Pinpoint the cell where the given text exists, returning its (x, y) midpoint coordinate. 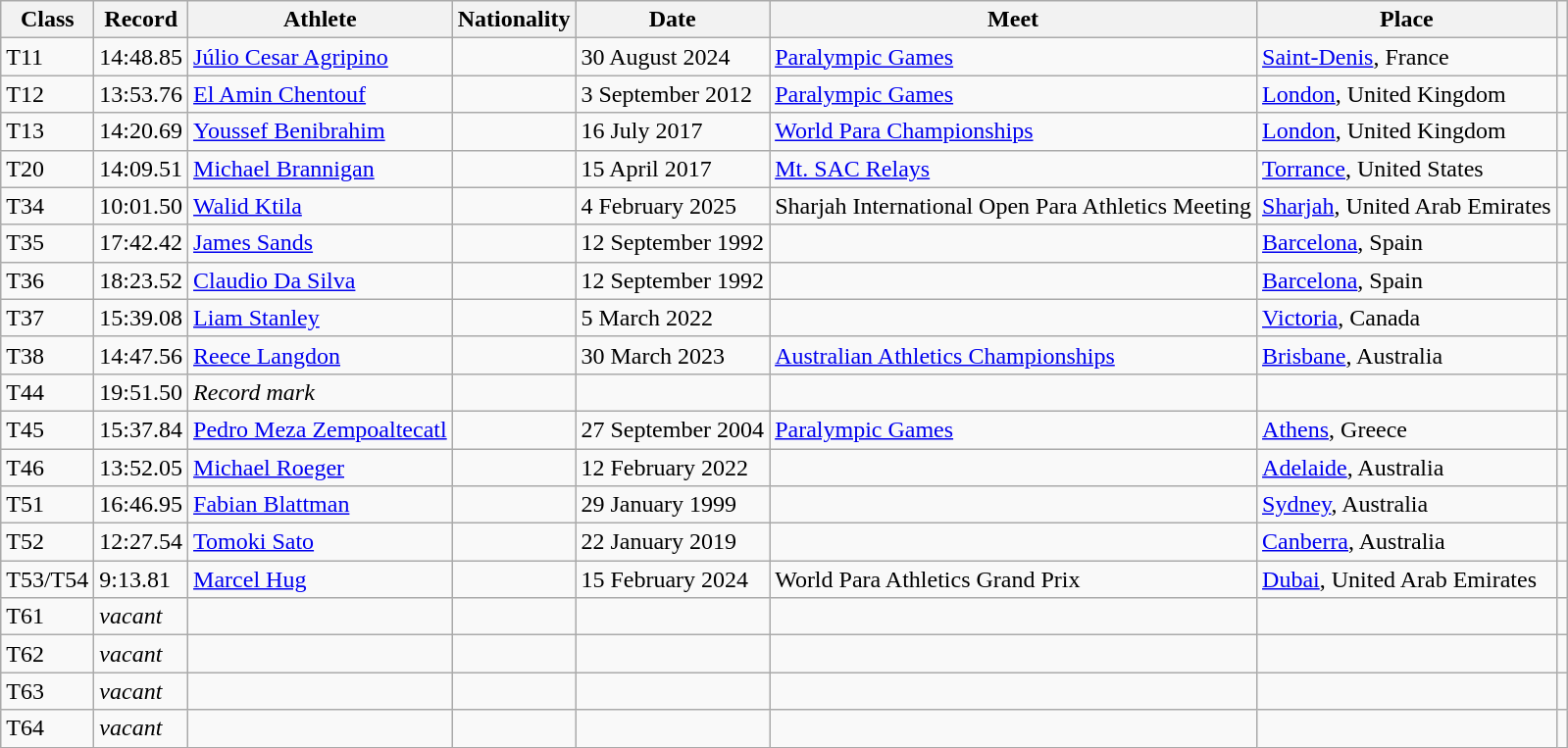
Date (673, 20)
16 July 2017 (673, 131)
T20 (47, 169)
14:47.56 (141, 355)
Record mark (321, 392)
T11 (47, 57)
T53/T54 (47, 579)
Adelaide, Australia (1407, 468)
Victoria, Canada (1407, 318)
13:52.05 (141, 468)
El Amin Chentouf (321, 94)
Class (47, 20)
Pedro Meza Zempoaltecatl (321, 429)
T52 (47, 542)
Fabian Blattman (321, 505)
Sydney, Australia (1407, 505)
19:51.50 (141, 392)
3 September 2012 (673, 94)
Reece Langdon (321, 355)
Marcel Hug (321, 579)
James Sands (321, 243)
Record (141, 20)
15 April 2017 (673, 169)
Canberra, Australia (1407, 542)
Júlio Cesar Agripino (321, 57)
Dubai, United Arab Emirates (1407, 579)
World Para Athletics Grand Prix (1014, 579)
Mt. SAC Relays (1014, 169)
Liam Stanley (321, 318)
27 September 2004 (673, 429)
T64 (47, 728)
T45 (47, 429)
14:20.69 (141, 131)
Place (1407, 20)
22 January 2019 (673, 542)
14:09.51 (141, 169)
T35 (47, 243)
Youssef Benibrahim (321, 131)
15:39.08 (141, 318)
T44 (47, 392)
30 March 2023 (673, 355)
15 February 2024 (673, 579)
T12 (47, 94)
12:27.54 (141, 542)
Australian Athletics Championships (1014, 355)
T61 (47, 617)
4 February 2025 (673, 206)
Tomoki Sato (321, 542)
18:23.52 (141, 280)
Athlete (321, 20)
T13 (47, 131)
13:53.76 (141, 94)
Nationality (514, 20)
5 March 2022 (673, 318)
Claudio Da Silva (321, 280)
Torrance, United States (1407, 169)
World Para Championships (1014, 131)
T37 (47, 318)
T34 (47, 206)
T62 (47, 654)
15:37.84 (141, 429)
Saint-Denis, France (1407, 57)
Michael Roeger (321, 468)
14:48.85 (141, 57)
30 August 2024 (673, 57)
Meet (1014, 20)
T63 (47, 691)
Walid Ktila (321, 206)
T36 (47, 280)
16:46.95 (141, 505)
Athens, Greece (1407, 429)
T38 (47, 355)
Sharjah, United Arab Emirates (1407, 206)
17:42.42 (141, 243)
9:13.81 (141, 579)
29 January 1999 (673, 505)
Sharjah International Open Para Athletics Meeting (1014, 206)
Brisbane, Australia (1407, 355)
Michael Brannigan (321, 169)
T51 (47, 505)
12 February 2022 (673, 468)
T46 (47, 468)
10:01.50 (141, 206)
